Identify which cell holds the provided text, then report its (x, y) central coordinate. 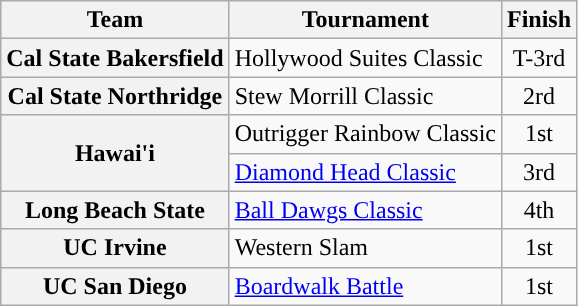
Team (115, 20)
3rd (538, 172)
UC Irvine (115, 248)
4th (538, 210)
Hawai'i (115, 153)
UC San Diego (115, 286)
Diamond Head Classic (365, 172)
Cal State Northridge (115, 96)
Hollywood Suites Classic (365, 58)
Finish (538, 20)
Western Slam (365, 248)
Long Beach State (115, 210)
2rd (538, 96)
Outrigger Rainbow Classic (365, 134)
Boardwalk Battle (365, 286)
Ball Dawgs Classic (365, 210)
Tournament (365, 20)
Stew Morrill Classic (365, 96)
T-3rd (538, 58)
Cal State Bakersfield (115, 58)
